Capture the cell that displays the provided text and extract its [x, y] central coordinate. 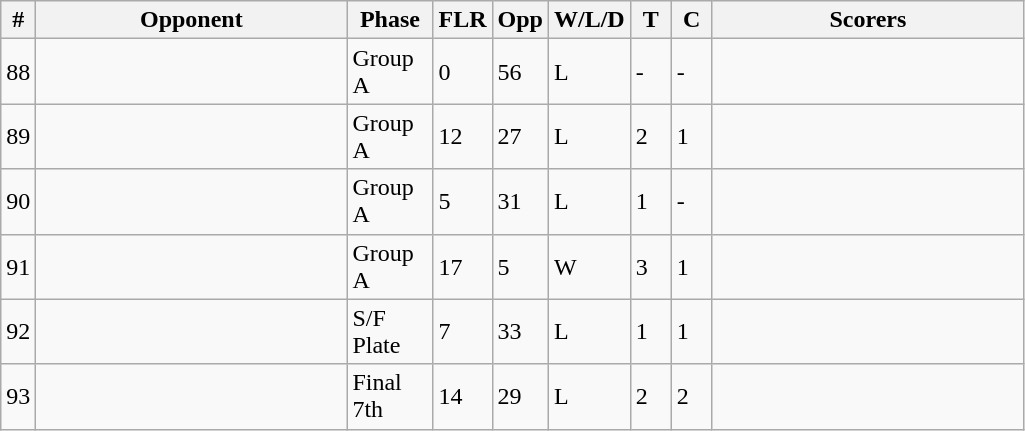
12 [462, 136]
91 [18, 266]
90 [18, 202]
0 [462, 72]
89 [18, 136]
27 [520, 136]
W/L/D [589, 20]
29 [520, 396]
FLR [462, 20]
C [692, 20]
T [650, 20]
Phase [390, 20]
Final 7th [390, 396]
17 [462, 266]
7 [462, 332]
Opp [520, 20]
Scorers [868, 20]
S/F Plate [390, 332]
14 [462, 396]
33 [520, 332]
88 [18, 72]
Opponent [192, 20]
# [18, 20]
31 [520, 202]
3 [650, 266]
93 [18, 396]
56 [520, 72]
W [589, 266]
92 [18, 332]
